Locate the cell with the specified text and output its (x, y) center coordinate. 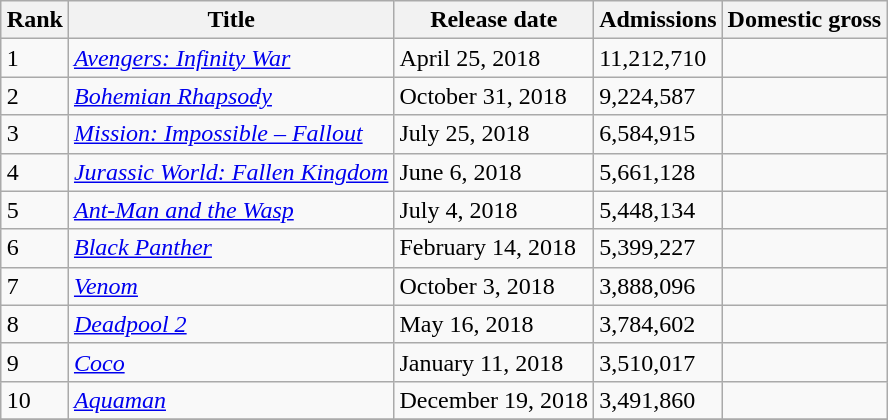
Jurassic World: Fallen Kingdom (231, 172)
3,491,860 (658, 400)
10 (34, 400)
4 (34, 172)
Domestic gross (804, 20)
July 25, 2018 (494, 134)
October 3, 2018 (494, 286)
9,224,587 (658, 96)
5 (34, 210)
October 31, 2018 (494, 96)
Black Panther (231, 248)
Deadpool 2 (231, 324)
July 4, 2018 (494, 210)
February 14, 2018 (494, 248)
June 6, 2018 (494, 172)
May 16, 2018 (494, 324)
3,888,096 (658, 286)
Rank (34, 20)
3,510,017 (658, 362)
5,448,134 (658, 210)
2 (34, 96)
11,212,710 (658, 58)
Coco (231, 362)
3 (34, 134)
5,399,227 (658, 248)
Ant-Man and the Wasp (231, 210)
Aquaman (231, 400)
6,584,915 (658, 134)
Title (231, 20)
1 (34, 58)
7 (34, 286)
January 11, 2018 (494, 362)
9 (34, 362)
Release date (494, 20)
5,661,128 (658, 172)
December 19, 2018 (494, 400)
6 (34, 248)
Bohemian Rhapsody (231, 96)
Avengers: Infinity War (231, 58)
Mission: Impossible – Fallout (231, 134)
8 (34, 324)
Admissions (658, 20)
3,784,602 (658, 324)
Venom (231, 286)
April 25, 2018 (494, 58)
